From the cell containing the given text, extract its center point as [X, Y] coordinate. 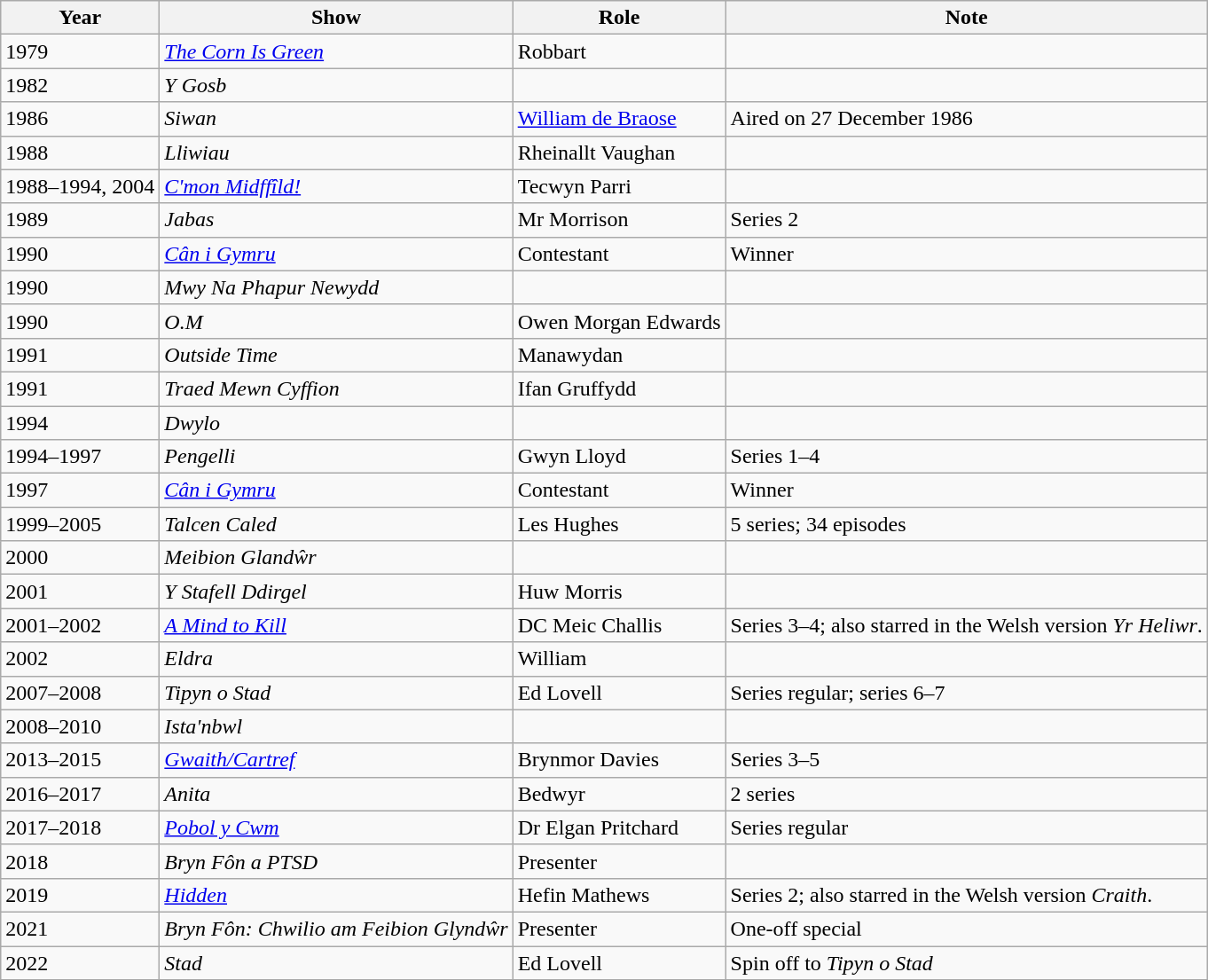
Tecwyn Parri [619, 186]
Series 3–5 [967, 760]
Manawydan [619, 355]
2018 [80, 861]
2001–2002 [80, 625]
1982 [80, 85]
Bedwyr [619, 794]
Rheinallt Vaughan [619, 153]
1999–2005 [80, 524]
Pengelli [336, 457]
1994 [80, 423]
Bryn Fôn a PTSD [336, 861]
1986 [80, 119]
Anita [336, 794]
Jabas [336, 220]
2007–2008 [80, 693]
Ifan Gruffydd [619, 388]
Hefin Mathews [619, 895]
O.M [336, 321]
2008–2010 [80, 726]
Pobol y Cwm [336, 827]
Year [80, 18]
Gwaith/Cartref [336, 760]
Owen Morgan Edwards [619, 321]
Talcen Caled [336, 524]
1988–1994, 2004 [80, 186]
DC Meic Challis [619, 625]
Dwylo [336, 423]
A Mind to Kill [336, 625]
Meibion Glandŵr [336, 558]
William [619, 659]
Stad [336, 962]
2021 [80, 929]
Hidden [336, 895]
1994–1997 [80, 457]
Eldra [336, 659]
Dr Elgan Pritchard [619, 827]
Lliwiau [336, 153]
Spin off to Tipyn o Stad [967, 962]
Series 2 [967, 220]
Siwan [336, 119]
2002 [80, 659]
1997 [80, 490]
2 series [967, 794]
The Corn Is Green [336, 51]
Series regular [967, 827]
Aired on 27 December 1986 [967, 119]
Gwyn Lloyd [619, 457]
Bryn Fôn: Chwilio am Feibion Glyndŵr [336, 929]
Mwy Na Phapur Newydd [336, 287]
Y Gosb [336, 85]
Traed Mewn Cyffion [336, 388]
Series 2; also starred in the Welsh version Craith. [967, 895]
Brynmor Davies [619, 760]
Outside Time [336, 355]
Ista'nbwl [336, 726]
Tipyn o Stad [336, 693]
One-off special [967, 929]
C'mon Midffîld! [336, 186]
2001 [80, 592]
Series regular; series 6–7 [967, 693]
1988 [80, 153]
5 series; 34 episodes [967, 524]
1989 [80, 220]
William de Braose [619, 119]
Mr Morrison [619, 220]
Robbart [619, 51]
2016–2017 [80, 794]
2019 [80, 895]
Series 3–4; also starred in the Welsh version Yr Heliwr. [967, 625]
2022 [80, 962]
Show [336, 18]
2013–2015 [80, 760]
Note [967, 18]
Series 1–4 [967, 457]
Les Hughes [619, 524]
2017–2018 [80, 827]
1979 [80, 51]
Role [619, 18]
Y Stafell Ddirgel [336, 592]
Huw Morris [619, 592]
2000 [80, 558]
